Return the (x, y) coordinate for the center point of the cell that contains the specified text.  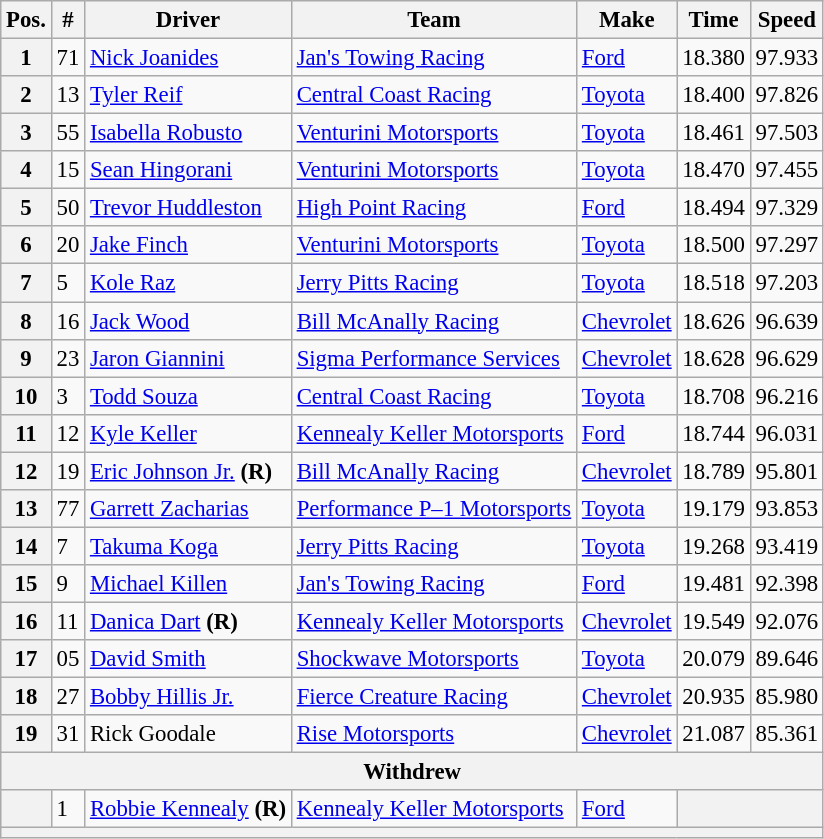
Michael Killen (188, 584)
96.216 (786, 396)
19.179 (714, 509)
8 (26, 321)
21.087 (714, 734)
Rick Goodale (188, 734)
20.079 (714, 659)
18.628 (714, 358)
18.400 (714, 95)
97.933 (786, 58)
18.461 (714, 133)
6 (26, 245)
# (68, 20)
Speed (786, 20)
Sean Hingorani (188, 170)
18.744 (714, 433)
19.549 (714, 621)
95.801 (786, 471)
Isabella Robusto (188, 133)
Shockwave Motorsports (434, 659)
David Smith (188, 659)
2 (26, 95)
92.076 (786, 621)
97.503 (786, 133)
Todd Souza (188, 396)
10 (26, 396)
Jack Wood (188, 321)
18.500 (714, 245)
18.470 (714, 170)
92.398 (786, 584)
Sigma Performance Services (434, 358)
77 (68, 509)
High Point Racing (434, 208)
Eric Johnson Jr. (R) (188, 471)
19.268 (714, 546)
Driver (188, 20)
31 (68, 734)
96.629 (786, 358)
18.494 (714, 208)
18 (26, 697)
Withdrew (412, 772)
Tyler Reif (188, 95)
Team (434, 20)
Rise Motorsports (434, 734)
96.031 (786, 433)
18.380 (714, 58)
Make (627, 20)
97.455 (786, 170)
Pos. (26, 20)
85.980 (786, 697)
Danica Dart (R) (188, 621)
71 (68, 58)
18.626 (714, 321)
19.481 (714, 584)
93.853 (786, 509)
Fierce Creature Racing (434, 697)
Bobby Hillis Jr. (188, 697)
93.419 (786, 546)
23 (68, 358)
Jaron Giannini (188, 358)
89.646 (786, 659)
18.789 (714, 471)
05 (68, 659)
96.639 (786, 321)
50 (68, 208)
Performance P–1 Motorsports (434, 509)
17 (26, 659)
Time (714, 20)
97.329 (786, 208)
97.297 (786, 245)
Trevor Huddleston (188, 208)
Garrett Zacharias (188, 509)
Nick Joanides (188, 58)
Kole Raz (188, 283)
Takuma Koga (188, 546)
18.518 (714, 283)
97.826 (786, 95)
85.361 (786, 734)
Kyle Keller (188, 433)
Jake Finch (188, 245)
27 (68, 697)
20.935 (714, 697)
20 (68, 245)
55 (68, 133)
Robbie Kennealy (R) (188, 809)
97.203 (786, 283)
18.708 (714, 396)
4 (26, 170)
14 (26, 546)
